Output the (X, Y) coordinate of the center of the cell containing the given text.  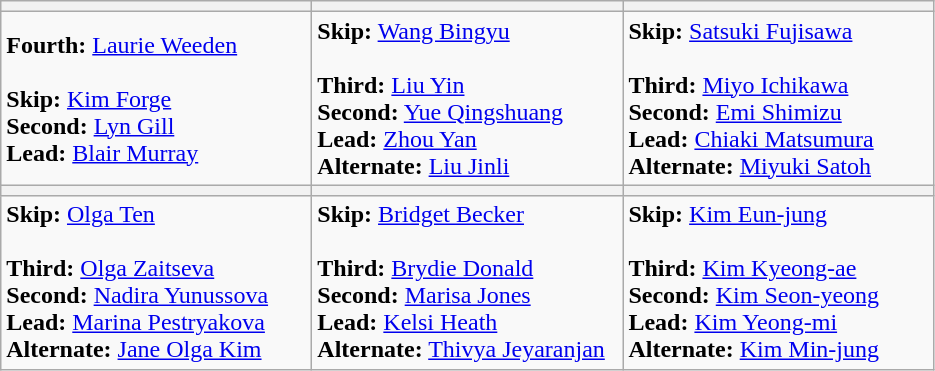
Skip: Kim Eun-jungThird: Kim Kyeong-ae Second: Kim Seon-yeong Lead: Kim Yeong-mi Alternate: Kim Min-jung (778, 282)
Skip: Wang BingyuThird: Liu Yin Second: Yue Qingshuang Lead: Zhou Yan Alternate: Liu Jinli (468, 98)
Fourth: Laurie WeedenSkip: Kim Forge Second: Lyn Gill Lead: Blair Murray (156, 98)
Skip: Satsuki FujisawaThird: Miyo Ichikawa Second: Emi Shimizu Lead: Chiaki Matsumura Alternate: Miyuki Satoh (778, 98)
Skip: Olga TenThird: Olga Zaitseva Second: Nadira Yunussova Lead: Marina Pestryakova Alternate: Jane Olga Kim (156, 282)
Skip: Bridget BeckerThird: Brydie Donald Second: Marisa Jones Lead: Kelsi Heath Alternate: Thivya Jeyaranjan (468, 282)
